Scan for the cell matching the given text and deliver its [X, Y] coordinate at center. 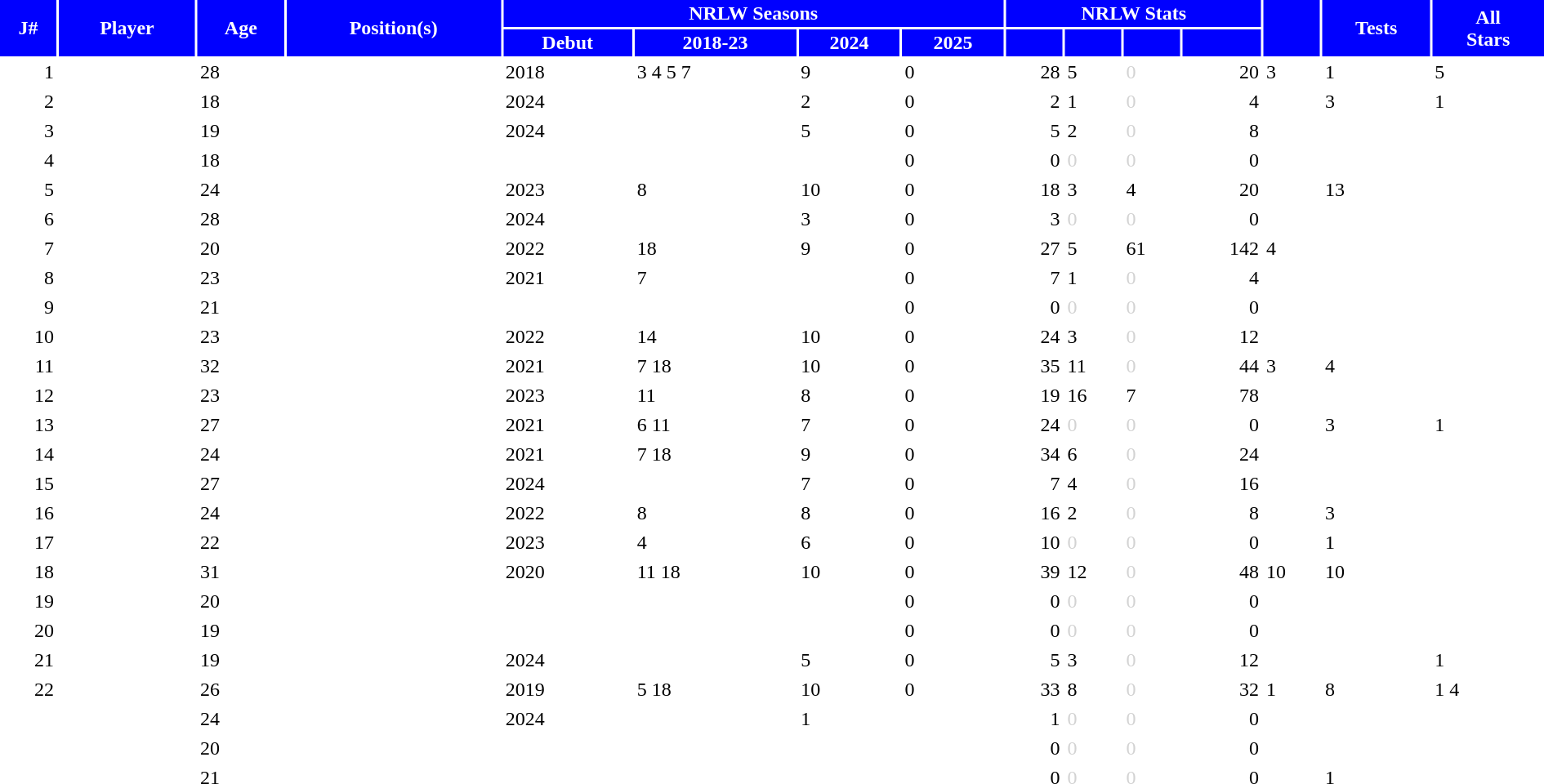
NRLW Seasons [753, 13]
39 [1034, 572]
2019 [568, 689]
All Stars [1488, 28]
33 [1034, 689]
Position(s) [394, 28]
Tests [1376, 28]
142 [1222, 248]
44 [1222, 366]
Age [241, 28]
78 [1222, 395]
17 [28, 542]
34 [1034, 454]
61 [1152, 248]
6 11 [716, 425]
5 18 [716, 689]
3 4 5 7 [716, 72]
26 [241, 689]
2025 [953, 42]
Debut [568, 42]
2018 [568, 72]
48 [1222, 572]
Player [127, 28]
31 [241, 572]
2020 [568, 572]
11 18 [716, 572]
NRLW Stats [1134, 13]
J# [28, 28]
15 [28, 483]
2018-23 [716, 42]
1 4 [1488, 689]
35 [1034, 366]
